Find where the given text appears and provide that cell's center as (X, Y) coordinate. 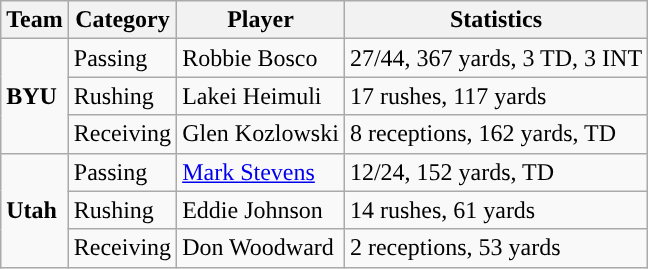
Team (35, 20)
Player (261, 20)
Robbie Bosco (261, 58)
17 rushes, 117 yards (496, 96)
Lakei Heimuli (261, 96)
Don Woodward (261, 248)
Eddie Johnson (261, 210)
14 rushes, 61 yards (496, 210)
27/44, 367 yards, 3 TD, 3 INT (496, 58)
Category (122, 20)
12/24, 152 yards, TD (496, 172)
Glen Kozlowski (261, 134)
Statistics (496, 20)
8 receptions, 162 yards, TD (496, 134)
Mark Stevens (261, 172)
BYU (35, 96)
Utah (35, 210)
2 receptions, 53 yards (496, 248)
